Identify which cell holds the provided text, then report its (X, Y) central coordinate. 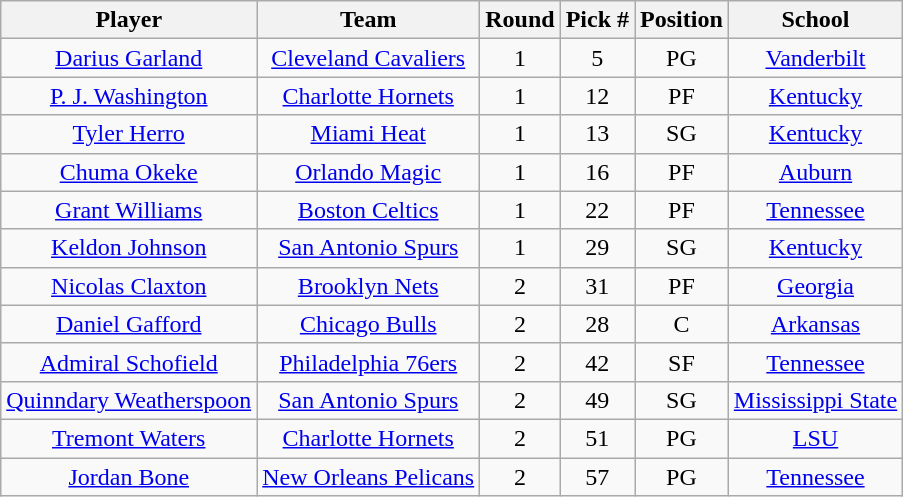
SF (682, 362)
31 (597, 286)
49 (597, 400)
Boston Celtics (368, 210)
Orlando Magic (368, 172)
Arkansas (815, 324)
28 (597, 324)
16 (597, 172)
57 (597, 477)
Nicolas Claxton (129, 286)
Admiral Schofield (129, 362)
LSU (815, 438)
12 (597, 96)
Keldon Johnson (129, 248)
Philadelphia 76ers (368, 362)
Miami Heat (368, 134)
C (682, 324)
13 (597, 134)
Vanderbilt (815, 58)
Player (129, 20)
Team (368, 20)
Georgia (815, 286)
New Orleans Pelicans (368, 477)
Auburn (815, 172)
Darius Garland (129, 58)
Tyler Herro (129, 134)
29 (597, 248)
Mississippi State (815, 400)
Daniel Gafford (129, 324)
51 (597, 438)
Position (682, 20)
Round (520, 20)
Chuma Okeke (129, 172)
P. J. Washington (129, 96)
Tremont Waters (129, 438)
Grant Williams (129, 210)
Quinndary Weatherspoon (129, 400)
42 (597, 362)
Brooklyn Nets (368, 286)
Chicago Bulls (368, 324)
Pick # (597, 20)
School (815, 20)
5 (597, 58)
Jordan Bone (129, 477)
22 (597, 210)
Cleveland Cavaliers (368, 58)
